Extract the [x, y] coordinate from the center of the cell holding the provided text.  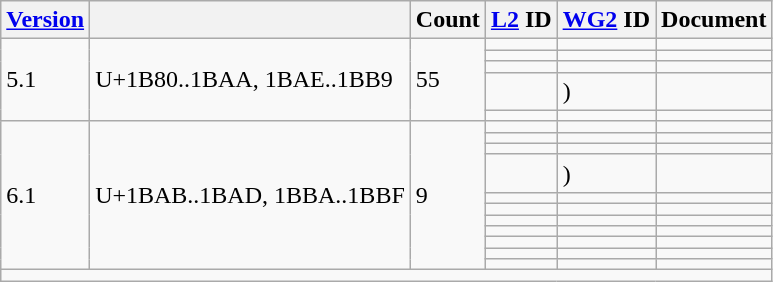
Count [448, 20]
U+1BAB..1BAD, 1BBA..1BBF [250, 196]
U+1B80..1BAA, 1BAE..1BB9 [250, 80]
Version [46, 20]
5.1 [46, 80]
55 [448, 80]
6.1 [46, 196]
WG2 ID [606, 20]
9 [448, 196]
Document [714, 20]
L2 ID [521, 20]
